Capture the cell that displays the provided text and extract its [X, Y] central coordinate. 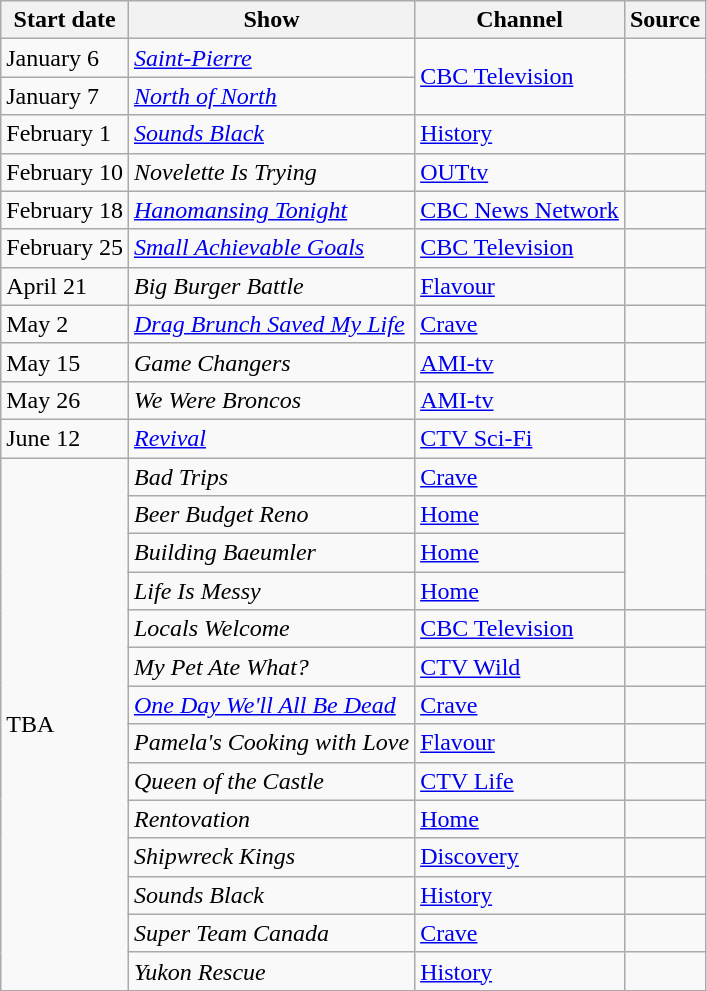
Rentovation [271, 819]
April 21 [65, 286]
CTV Life [520, 781]
Drag Brunch Saved My Life [271, 324]
CTV Sci-Fi [520, 438]
OUTtv [520, 172]
Source [664, 20]
Beer Budget Reno [271, 515]
May 15 [65, 362]
Bad Trips [271, 477]
Small Achievable Goals [271, 248]
June 12 [65, 438]
CBC News Network [520, 210]
North of North [271, 96]
Discovery [520, 857]
Start date [65, 20]
February 25 [65, 248]
Saint-Pierre [271, 58]
Novelette Is Trying [271, 172]
January 6 [65, 58]
Revival [271, 438]
My Pet Ate What? [271, 667]
One Day We'll All Be Dead [271, 705]
TBA [65, 724]
May 2 [65, 324]
February 1 [65, 134]
Yukon Rescue [271, 971]
Super Team Canada [271, 933]
May 26 [65, 400]
Pamela's Cooking with Love [271, 743]
Hanomansing Tonight [271, 210]
Shipwreck Kings [271, 857]
Locals Welcome [271, 629]
Game Changers [271, 362]
January 7 [65, 96]
We Were Broncos [271, 400]
Building Baeumler [271, 553]
Show [271, 20]
February 18 [65, 210]
CTV Wild [520, 667]
Life Is Messy [271, 591]
Big Burger Battle [271, 286]
Queen of the Castle [271, 781]
February 10 [65, 172]
Channel [520, 20]
